Find where the given text appears and provide that cell's center as [X, Y] coordinate. 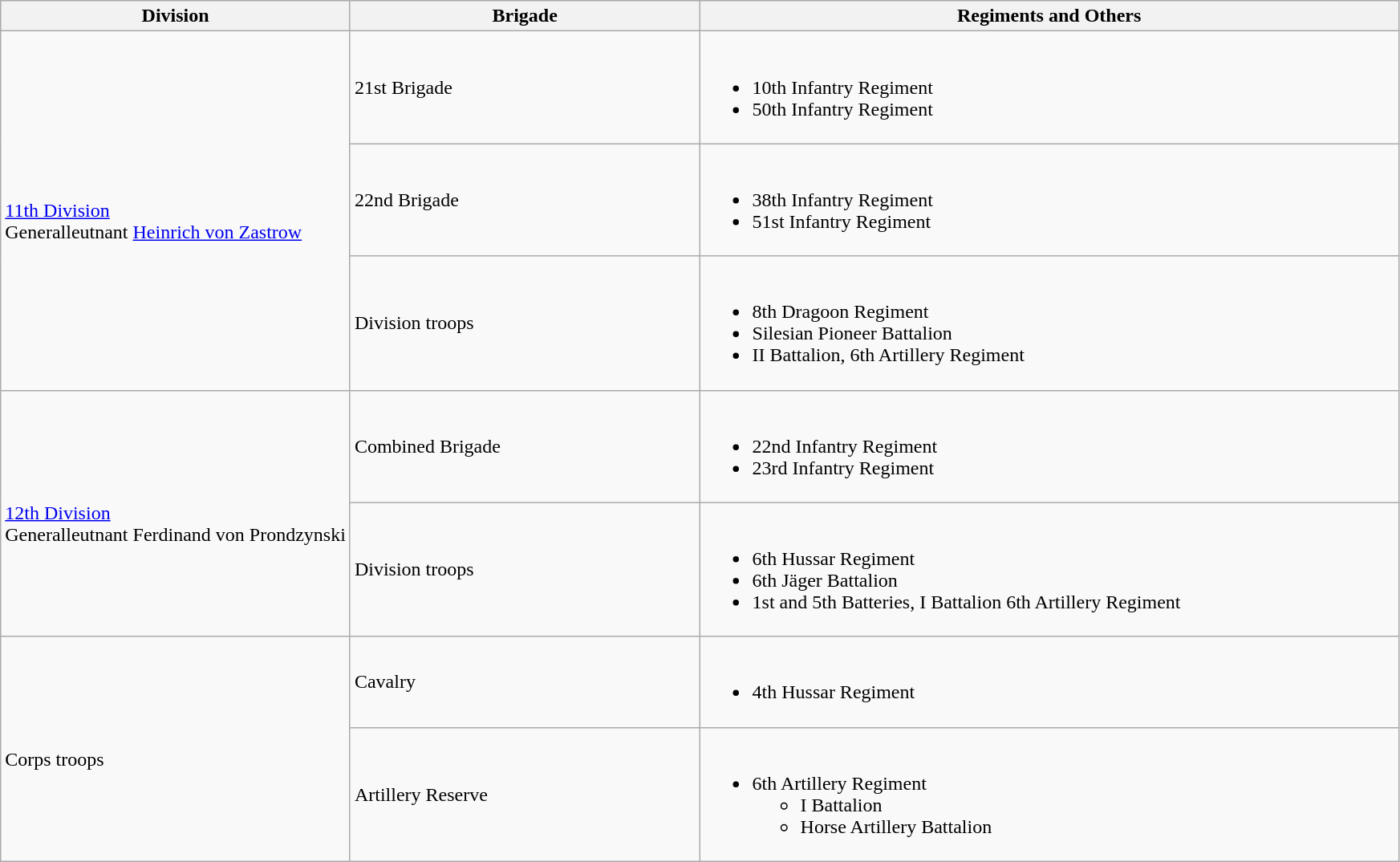
11th Division Generalleutnant Heinrich von Zastrow [176, 210]
Cavalry [525, 682]
10th Infantry Regiment50th Infantry Regiment [1049, 87]
Brigade [525, 16]
Regiments and Others [1049, 16]
22nd Infantry Regiment23rd Infantry Regiment [1049, 446]
Artillery Reserve [525, 795]
38th Infantry Regiment51st Infantry Regiment [1049, 200]
6th Hussar Regiment6th Jäger Battalion1st and 5th Batteries, I Battalion 6th Artillery Regiment [1049, 570]
Corps troops [176, 749]
Division [176, 16]
6th Artillery RegimentI BattalionHorse Artillery Battalion [1049, 795]
12th Division Generalleutnant Ferdinand von Prondzynski [176, 514]
21st Brigade [525, 87]
22nd Brigade [525, 200]
4th Hussar Regiment [1049, 682]
8th Dragoon Regiment Silesian Pioneer BattalionII Battalion, 6th Artillery Regiment [1049, 323]
Combined Brigade [525, 446]
